For the text-containing cell, return its midpoint in (x, y) coordinate format. 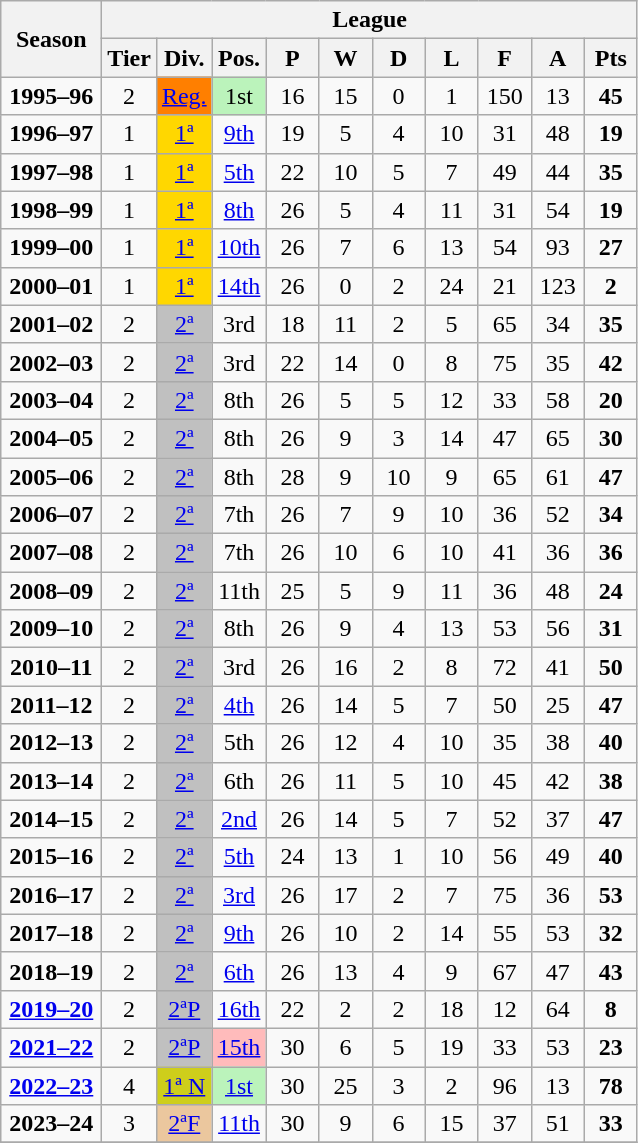
W (346, 58)
14th (239, 286)
72 (504, 667)
F (504, 58)
2016–17 (52, 895)
2013–14 (52, 781)
2014–15 (52, 819)
1997–98 (52, 172)
43 (610, 971)
150 (504, 96)
2022–23 (52, 1085)
10th (239, 248)
1999–00 (52, 248)
L (452, 58)
2006–07 (52, 515)
2008–09 (52, 591)
1ª N (184, 1085)
League (370, 20)
96 (504, 1085)
2017–18 (52, 933)
Pos. (239, 58)
2015–16 (52, 857)
2023–24 (52, 1124)
67 (504, 971)
44 (558, 172)
2009–10 (52, 629)
2003–04 (52, 400)
2021–22 (52, 1047)
55 (504, 933)
2019–20 (52, 1009)
2004–05 (52, 438)
1996–97 (52, 134)
20 (610, 400)
1995–96 (52, 96)
51 (558, 1124)
2002–03 (52, 362)
Season (52, 39)
78 (610, 1085)
P (292, 58)
2nd (239, 819)
Pts (610, 58)
28 (292, 477)
2001–02 (52, 324)
2000–01 (52, 286)
2011–12 (52, 705)
58 (558, 400)
Div. (184, 58)
2010–11 (52, 667)
23 (610, 1047)
32 (610, 933)
D (398, 58)
Tier (130, 58)
4th (239, 705)
15th (239, 1047)
21 (504, 286)
2012–13 (52, 743)
17 (346, 895)
2007–08 (52, 553)
2005–06 (52, 477)
16th (239, 1009)
Reg. (184, 96)
123 (558, 286)
2ªF (184, 1124)
A (558, 58)
1998–99 (52, 210)
93 (558, 248)
2018–19 (52, 971)
64 (558, 1009)
61 (558, 477)
27 (610, 248)
